Locate the cell with the specified text and output its [x, y] center coordinate. 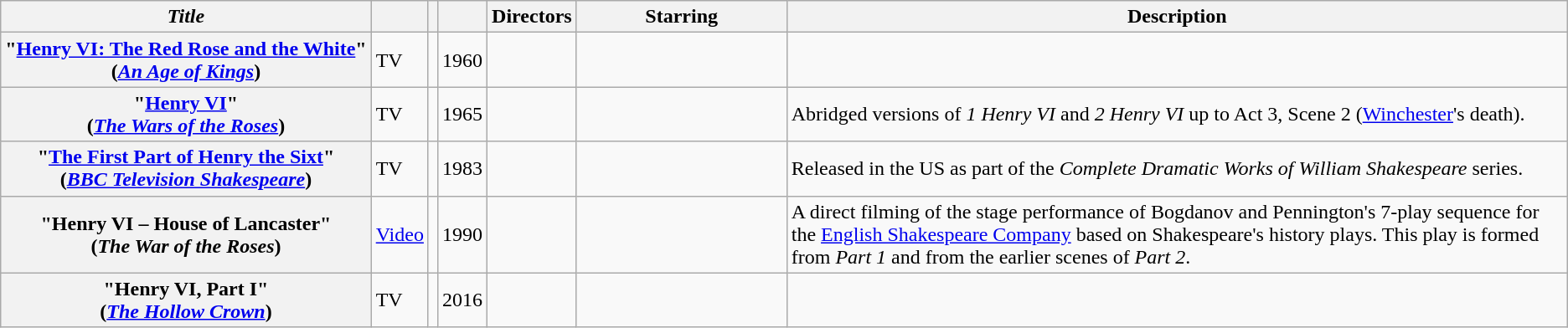
1960 [462, 60]
1965 [462, 114]
Directors [533, 17]
"Henry VI – House of Lancaster"(The War of the Roses) [186, 234]
1990 [462, 234]
Video [400, 234]
2016 [462, 300]
Description [1177, 17]
"Henry VI, Part I"(The Hollow Crown) [186, 300]
"Henry VI"(The Wars of the Roses) [186, 114]
1983 [462, 169]
"Henry VI: The Red Rose and the White"(An Age of Kings) [186, 60]
"The First Part of Henry the Sixt"(BBC Television Shakespeare) [186, 169]
Starring [682, 17]
Released in the US as part of the Complete Dramatic Works of William Shakespeare series. [1177, 169]
Title [186, 17]
Abridged versions of 1 Henry VI and 2 Henry VI up to Act 3, Scene 2 (Winchester's death). [1177, 114]
